Pinpoint the cell where the given text exists, returning its (x, y) midpoint coordinate. 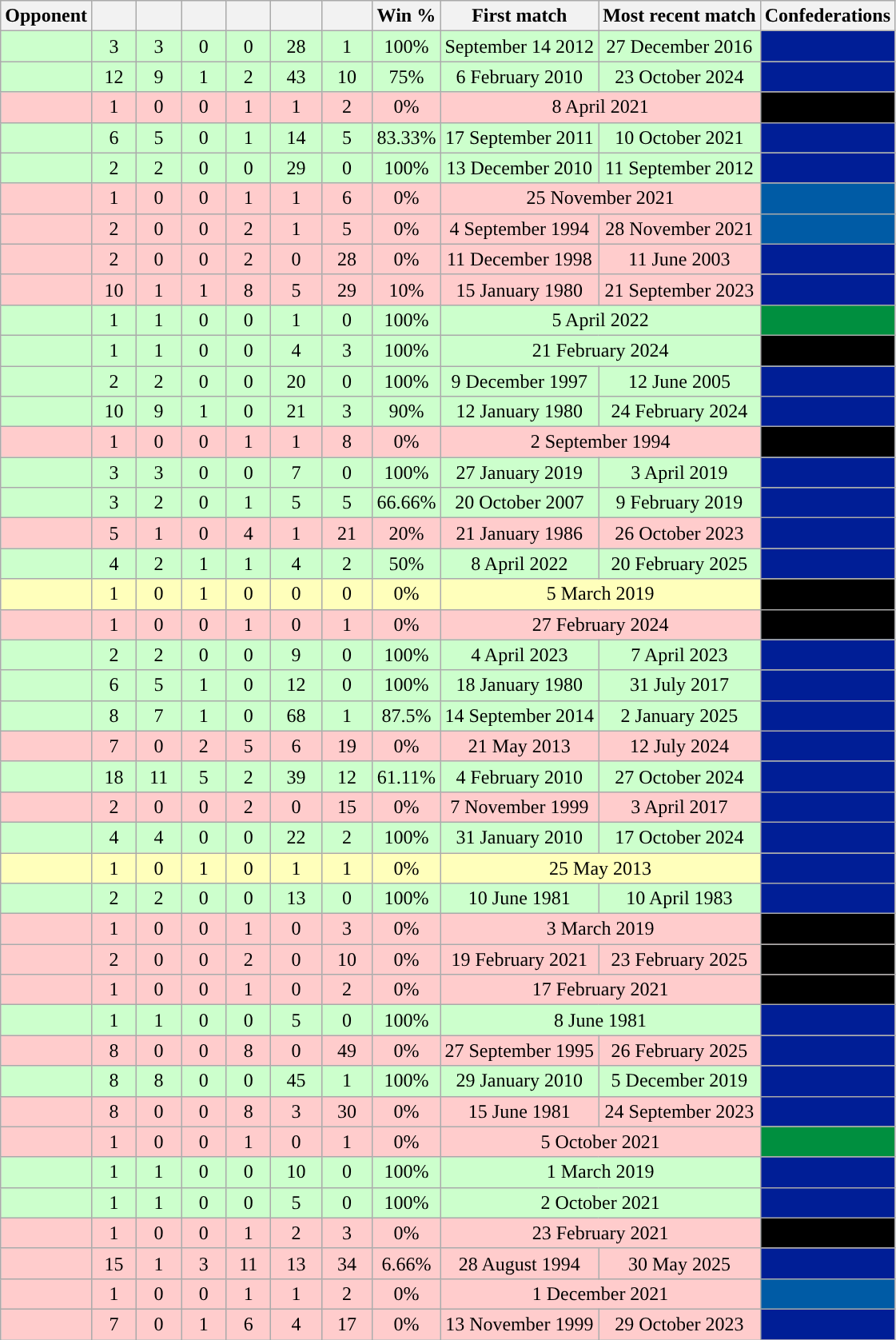
14 September 2014 (520, 716)
21 May 2013 (520, 746)
10 June 1981 (520, 899)
5 October 2021 (600, 1142)
17 September 2011 (520, 138)
24 February 2024 (679, 412)
21 February 2024 (600, 350)
1 March 2019 (600, 1172)
September 14 2012 (520, 46)
8 June 1981 (600, 1020)
11 September 2012 (679, 168)
22 (297, 837)
83.33% (406, 138)
39 (297, 776)
13 November 1999 (520, 1324)
25 May 2013 (600, 867)
4 February 2010 (520, 776)
17 February 2021 (600, 990)
6 February 2010 (520, 77)
4 September 1994 (520, 229)
4 April 2023 (520, 655)
5 March 2019 (600, 594)
27 January 2019 (520, 473)
20 February 2025 (679, 564)
11 June 2003 (679, 259)
Confederations (827, 16)
26 October 2023 (679, 533)
8 April 2021 (600, 107)
13 December 2010 (520, 168)
5 December 2019 (679, 1081)
61.11% (406, 776)
3 March 2019 (600, 929)
87.5% (406, 716)
7 November 1999 (520, 807)
23 October 2024 (679, 77)
18 (114, 776)
23 February 2021 (600, 1233)
31 January 2010 (520, 837)
12 July 2024 (679, 746)
24 September 2023 (679, 1111)
10 April 1983 (679, 899)
2 October 2021 (600, 1202)
23 February 2025 (679, 959)
20 (297, 381)
28 November 2021 (679, 229)
9 December 1997 (520, 381)
26 February 2025 (679, 1051)
17 (347, 1324)
11 December 1998 (520, 259)
27 February 2024 (600, 624)
28 August 1994 (520, 1263)
34 (347, 1263)
25 November 2021 (600, 198)
Most recent match (679, 16)
31 July 2017 (679, 685)
17 October 2024 (679, 837)
27 December 2016 (679, 46)
27 September 1995 (520, 1051)
5 April 2022 (600, 320)
50% (406, 564)
7 April 2023 (679, 655)
Win % (406, 16)
3 April 2019 (679, 473)
45 (297, 1081)
Opponent (46, 16)
49 (347, 1051)
90% (406, 412)
12 January 1980 (520, 412)
66.66% (406, 503)
29 October 2023 (679, 1324)
68 (297, 716)
3 April 2017 (679, 807)
29 January 2010 (520, 1081)
75% (406, 77)
6.66% (406, 1263)
8 April 2022 (520, 564)
15 June 1981 (520, 1111)
43 (297, 77)
First match (520, 16)
20 October 2007 (520, 503)
2 September 1994 (600, 442)
2 January 2025 (679, 716)
27 October 2024 (679, 776)
15 January 1980 (520, 289)
19 February 2021 (520, 959)
14 (297, 138)
30 (347, 1111)
21 January 1986 (520, 533)
10% (406, 289)
9 February 2019 (679, 503)
21 September 2023 (679, 289)
20% (406, 533)
12 June 2005 (679, 381)
1 December 2021 (600, 1294)
30 May 2025 (679, 1263)
10 October 2021 (679, 138)
19 (347, 746)
18 January 1980 (520, 685)
